Scan for the cell matching the given text and deliver its (x, y) coordinate at center. 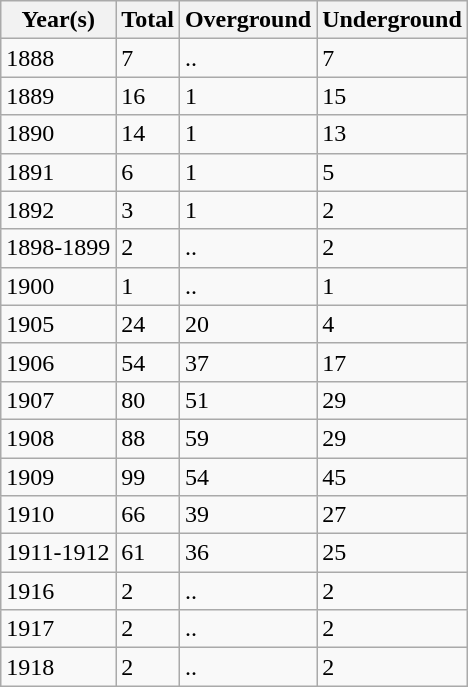
13 (392, 134)
1910 (58, 515)
5 (392, 172)
37 (248, 362)
16 (148, 96)
1891 (58, 172)
1898-1899 (58, 248)
20 (248, 324)
24 (148, 324)
Year(s) (58, 20)
39 (248, 515)
14 (148, 134)
59 (248, 438)
Total (148, 20)
1889 (58, 96)
51 (248, 400)
25 (392, 553)
36 (248, 553)
1917 (58, 629)
45 (392, 477)
1892 (58, 210)
1888 (58, 58)
1916 (58, 591)
88 (148, 438)
1909 (58, 477)
15 (392, 96)
1911-1912 (58, 553)
3 (148, 210)
80 (148, 400)
17 (392, 362)
1907 (58, 400)
61 (148, 553)
1908 (58, 438)
99 (148, 477)
1906 (58, 362)
Underground (392, 20)
1918 (58, 667)
6 (148, 172)
1905 (58, 324)
1890 (58, 134)
Overground (248, 20)
27 (392, 515)
1900 (58, 286)
4 (392, 324)
66 (148, 515)
